For the text-containing cell, return its midpoint in (x, y) coordinate format. 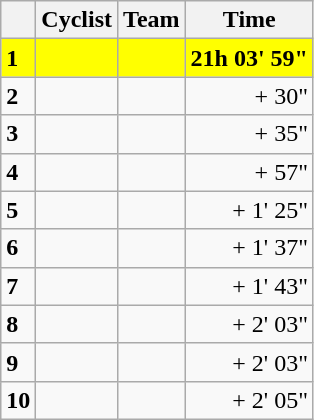
Time (249, 20)
8 (18, 324)
+ 1' 25" (249, 210)
+ 1' 37" (249, 248)
+ 35" (249, 134)
3 (18, 134)
+ 2' 05" (249, 400)
+ 1' 43" (249, 286)
Team (152, 20)
6 (18, 248)
10 (18, 400)
2 (18, 96)
Cyclist (77, 20)
9 (18, 362)
7 (18, 286)
21h 03' 59" (249, 58)
+ 57" (249, 172)
5 (18, 210)
4 (18, 172)
1 (18, 58)
+ 30" (249, 96)
